Capture the cell that displays the provided text and extract its [X, Y] central coordinate. 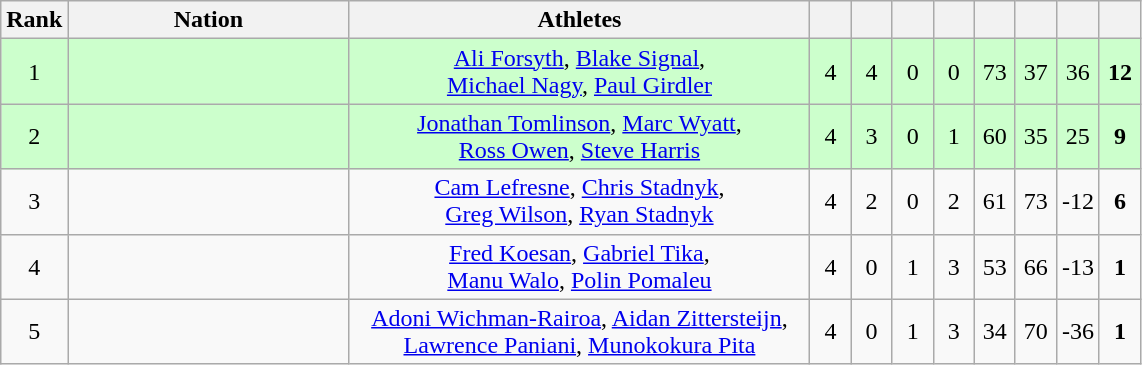
66 [1036, 266]
-12 [1078, 202]
61 [994, 202]
35 [1036, 136]
9 [1120, 136]
70 [1036, 332]
5 [34, 332]
-13 [1078, 266]
-36 [1078, 332]
Rank [34, 20]
Fred Koesan, Gabriel Tika, Manu Walo, Polin Pomaleu [580, 266]
60 [994, 136]
Ali Forsyth, Blake Signal, Michael Nagy, Paul Girdler [580, 72]
Nation [208, 20]
12 [1120, 72]
36 [1078, 72]
37 [1036, 72]
25 [1078, 136]
53 [994, 266]
Athletes [580, 20]
Jonathan Tomlinson, Marc Wyatt, Ross Owen, Steve Harris [580, 136]
Adoni Wichman-Rairoa, Aidan Zittersteijn, Lawrence Paniani, Munokokura Pita [580, 332]
Cam Lefresne, Chris Stadnyk, Greg Wilson, Ryan Stadnyk [580, 202]
6 [1120, 202]
34 [994, 332]
